Provide the (x, y) coordinate of the cell's center where the given text is located.  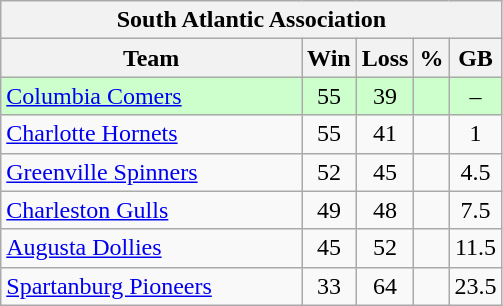
39 (385, 96)
64 (385, 286)
Team (152, 58)
41 (385, 134)
Loss (385, 58)
49 (330, 210)
11.5 (476, 248)
33 (330, 286)
Greenville Spinners (152, 172)
48 (385, 210)
Augusta Dollies (152, 248)
Spartanburg Pioneers (152, 286)
– (476, 96)
23.5 (476, 286)
4.5 (476, 172)
South Atlantic Association (252, 20)
Charlotte Hornets (152, 134)
7.5 (476, 210)
Charleston Gulls (152, 210)
GB (476, 58)
1 (476, 134)
Win (330, 58)
% (432, 58)
Columbia Comers (152, 96)
